Provide the [x, y] coordinate of the cell's center where the given text is located.  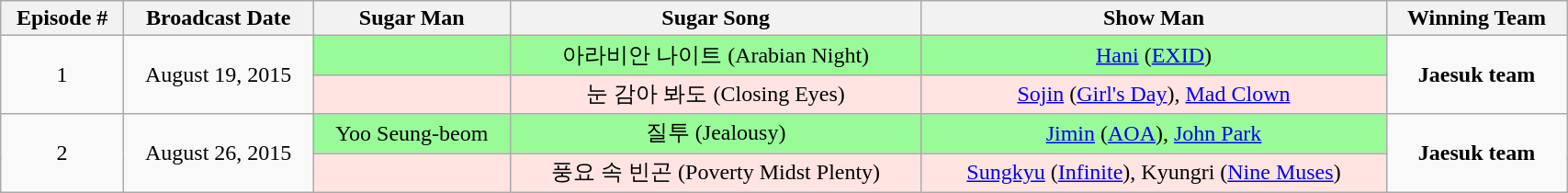
2 [62, 153]
Broadcast Date [219, 18]
Jimin (AOA), John Park [1154, 134]
Sugar Man [412, 18]
1 [62, 75]
Winning Team [1476, 18]
August 19, 2015 [219, 75]
Sugar Song [716, 18]
아라비안 나이트 (Arabian Night) [716, 55]
Show Man [1154, 18]
Hani (EXID) [1154, 55]
Yoo Seung-beom [412, 134]
Sojin (Girl's Day), Mad Clown [1154, 94]
풍요 속 빈곤 (Poverty Midst Plenty) [716, 173]
Sungkyu (Infinite), Kyungri (Nine Muses) [1154, 173]
August 26, 2015 [219, 153]
눈 감아 봐도 (Closing Eyes) [716, 94]
질투 (Jealousy) [716, 134]
Episode # [62, 18]
